Detect which cell encompasses the target text, then output its [x, y] center coordinate. 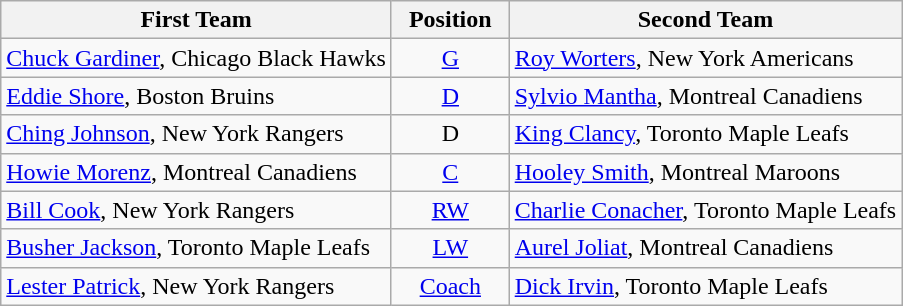
Ching Johnson, New York Rangers [196, 134]
Aurel Joliat, Montreal Canadiens [706, 248]
Busher Jackson, Toronto Maple Leafs [196, 248]
Coach [450, 286]
Charlie Conacher, Toronto Maple Leafs [706, 210]
Hooley Smith, Montreal Maroons [706, 172]
Dick Irvin, Toronto Maple Leafs [706, 286]
First Team [196, 20]
Position [450, 20]
LW [450, 248]
C [450, 172]
Bill Cook, New York Rangers [196, 210]
Second Team [706, 20]
RW [450, 210]
Roy Worters, New York Americans [706, 58]
Lester Patrick, New York Rangers [196, 286]
G [450, 58]
Sylvio Mantha, Montreal Canadiens [706, 96]
Chuck Gardiner, Chicago Black Hawks [196, 58]
Howie Morenz, Montreal Canadiens [196, 172]
King Clancy, Toronto Maple Leafs [706, 134]
Eddie Shore, Boston Bruins [196, 96]
